From the cell containing the given text, extract its center point as [x, y] coordinate. 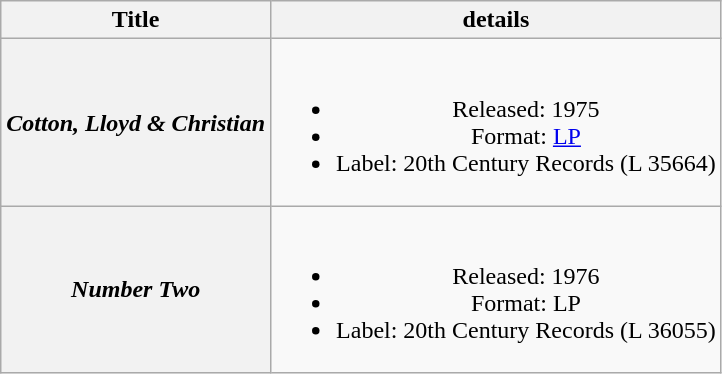
Title [136, 20]
Number Two [136, 290]
Cotton, Lloyd & Christian [136, 122]
details [496, 20]
Released: 1976Format: LPLabel: 20th Century Records (L 36055) [496, 290]
Released: 1975Format: LPLabel: 20th Century Records (L 35664) [496, 122]
